Output the (x, y) coordinate of the center of the cell containing the given text.  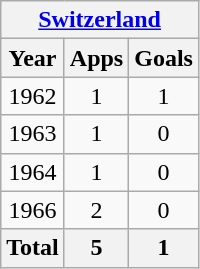
Apps (96, 58)
1962 (33, 96)
Goals (164, 58)
1963 (33, 134)
Total (33, 248)
5 (96, 248)
2 (96, 210)
1964 (33, 172)
Switzerland (100, 20)
Year (33, 58)
1966 (33, 210)
